Search for the cell housing the specified text and yield its [X, Y] center coordinate. 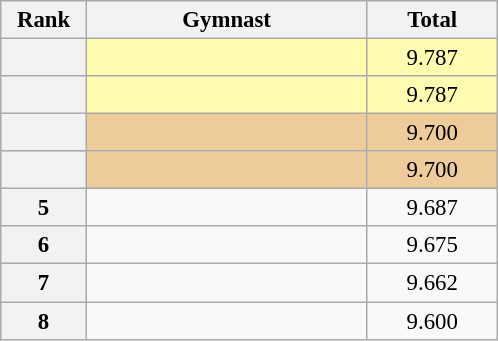
9.687 [432, 208]
5 [44, 208]
Gymnast [226, 20]
9.675 [432, 245]
Rank [44, 20]
9.662 [432, 283]
7 [44, 283]
8 [44, 321]
9.600 [432, 321]
Total [432, 20]
6 [44, 245]
